Output the [X, Y] coordinate of the center of the cell containing the given text.  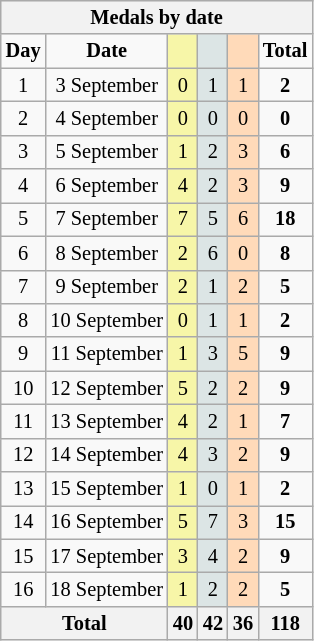
Medals by date [157, 17]
16 September [107, 522]
12 [24, 455]
12 September [107, 388]
18 [285, 219]
10 [24, 388]
10 September [107, 320]
5 September [107, 152]
7 September [107, 219]
14 September [107, 455]
15 September [107, 489]
18 September [107, 589]
8 September [107, 253]
Date [107, 51]
3 September [107, 85]
Day [24, 51]
13 September [107, 421]
36 [243, 623]
42 [213, 623]
11 September [107, 354]
14 [24, 522]
118 [285, 623]
4 September [107, 118]
13 [24, 489]
17 September [107, 556]
40 [183, 623]
11 [24, 421]
6 September [107, 186]
16 [24, 589]
9 September [107, 287]
